Determine the [x, y] coordinate at the center of the cell enclosing the given text.  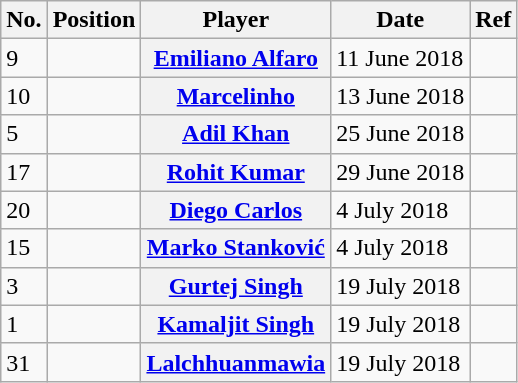
9 [24, 58]
Rohit Kumar [236, 172]
No. [24, 20]
Gurtej Singh [236, 286]
Kamaljit Singh [236, 324]
17 [24, 172]
Marcelinho [236, 96]
Emiliano Alfaro [236, 58]
Adil Khan [236, 134]
13 June 2018 [400, 96]
Position [94, 20]
Lalchhuanmawia [236, 362]
20 [24, 210]
25 June 2018 [400, 134]
3 [24, 286]
Ref [494, 20]
15 [24, 248]
Date [400, 20]
10 [24, 96]
Marko Stanković [236, 248]
29 June 2018 [400, 172]
31 [24, 362]
11 June 2018 [400, 58]
Player [236, 20]
1 [24, 324]
Diego Carlos [236, 210]
5 [24, 134]
